Scan for the cell matching the given text and deliver its (x, y) coordinate at center. 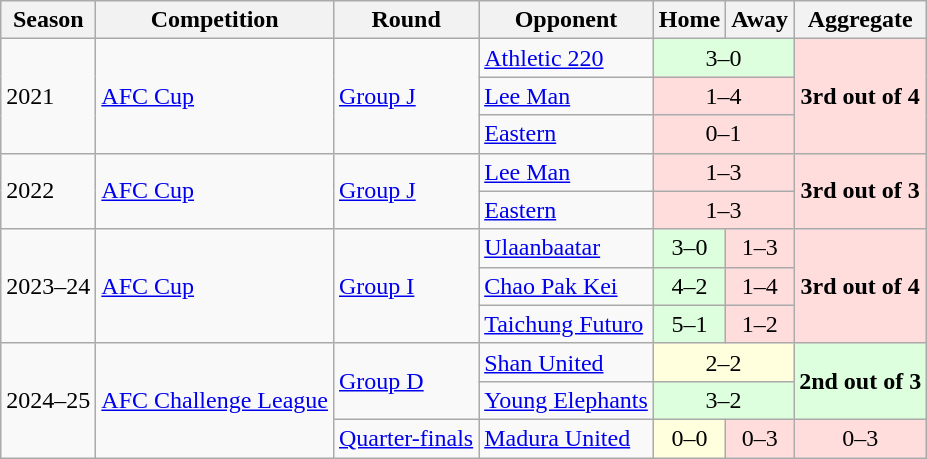
5–1 (689, 324)
Group I (406, 286)
Home (689, 20)
Group D (406, 381)
Competition (215, 20)
Season (48, 20)
0–0 (689, 438)
2–2 (723, 362)
Athletic 220 (566, 58)
Chao Pak Kei (566, 286)
2022 (48, 191)
2nd out of 3 (860, 381)
Madura United (566, 438)
4–2 (689, 286)
2021 (48, 96)
2024–25 (48, 400)
Round (406, 20)
2023–24 (48, 286)
Ulaanbaatar (566, 248)
Opponent (566, 20)
Shan United (566, 362)
1–2 (760, 324)
Quarter-finals (406, 438)
Aggregate (860, 20)
Away (760, 20)
3–2 (723, 400)
3rd out of 3 (860, 191)
AFC Challenge League (215, 400)
0–1 (723, 134)
Taichung Futuro (566, 324)
Young Elephants (566, 400)
